Search for the cell housing the specified text and yield its [x, y] center coordinate. 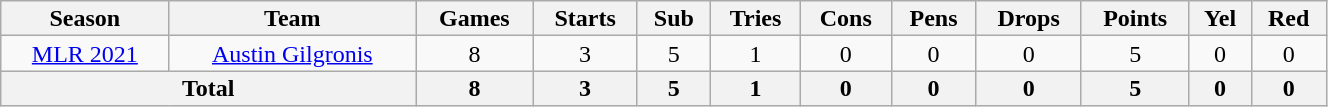
Starts [585, 18]
Games [474, 18]
Tries [756, 18]
Points [1135, 18]
Drops [1028, 18]
Pens [934, 18]
Cons [846, 18]
Yel [1220, 18]
Austin Gilgronis [292, 54]
Team [292, 18]
Red [1288, 18]
Sub [674, 18]
Season [85, 18]
MLR 2021 [85, 54]
Total [208, 88]
